Return the [x, y] coordinate for the center point of the cell that contains the specified text.  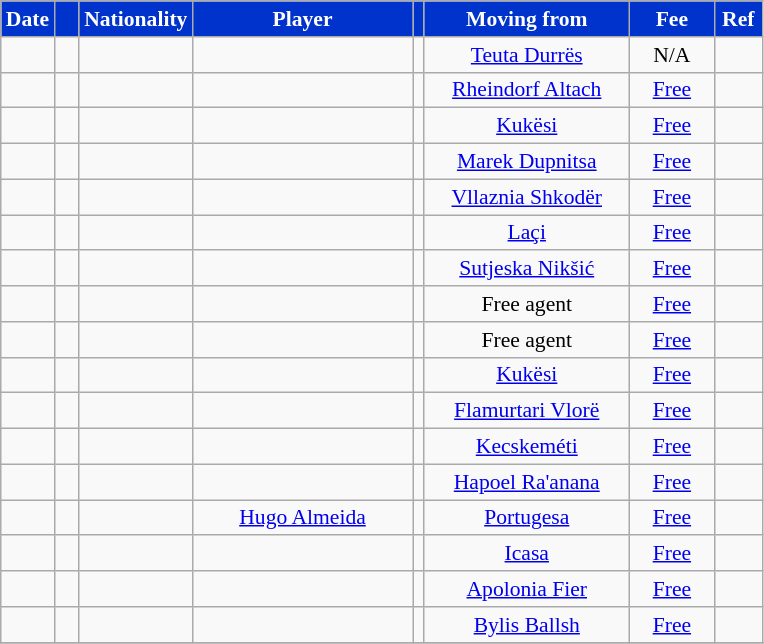
Icasa [526, 554]
Date [28, 19]
Ref [738, 19]
Sutjeska Nikšić [526, 269]
Moving from [526, 19]
N/A [672, 55]
Nationality [136, 19]
Hapoel Ra'anana [526, 482]
Fee [672, 19]
Portugesa [526, 518]
Marek Dupnitsa [526, 162]
Vllaznia Shkodër [526, 197]
Flamurtari Vlorë [526, 411]
Laçi [526, 233]
Rheindorf Altach [526, 90]
Apolonia Fier [526, 589]
Bylis Ballsh [526, 625]
Hugo Almeida [302, 518]
Teuta Durrës [526, 55]
Kecskeméti [526, 447]
Player [302, 19]
